From the cell containing the given text, extract its center point as [x, y] coordinate. 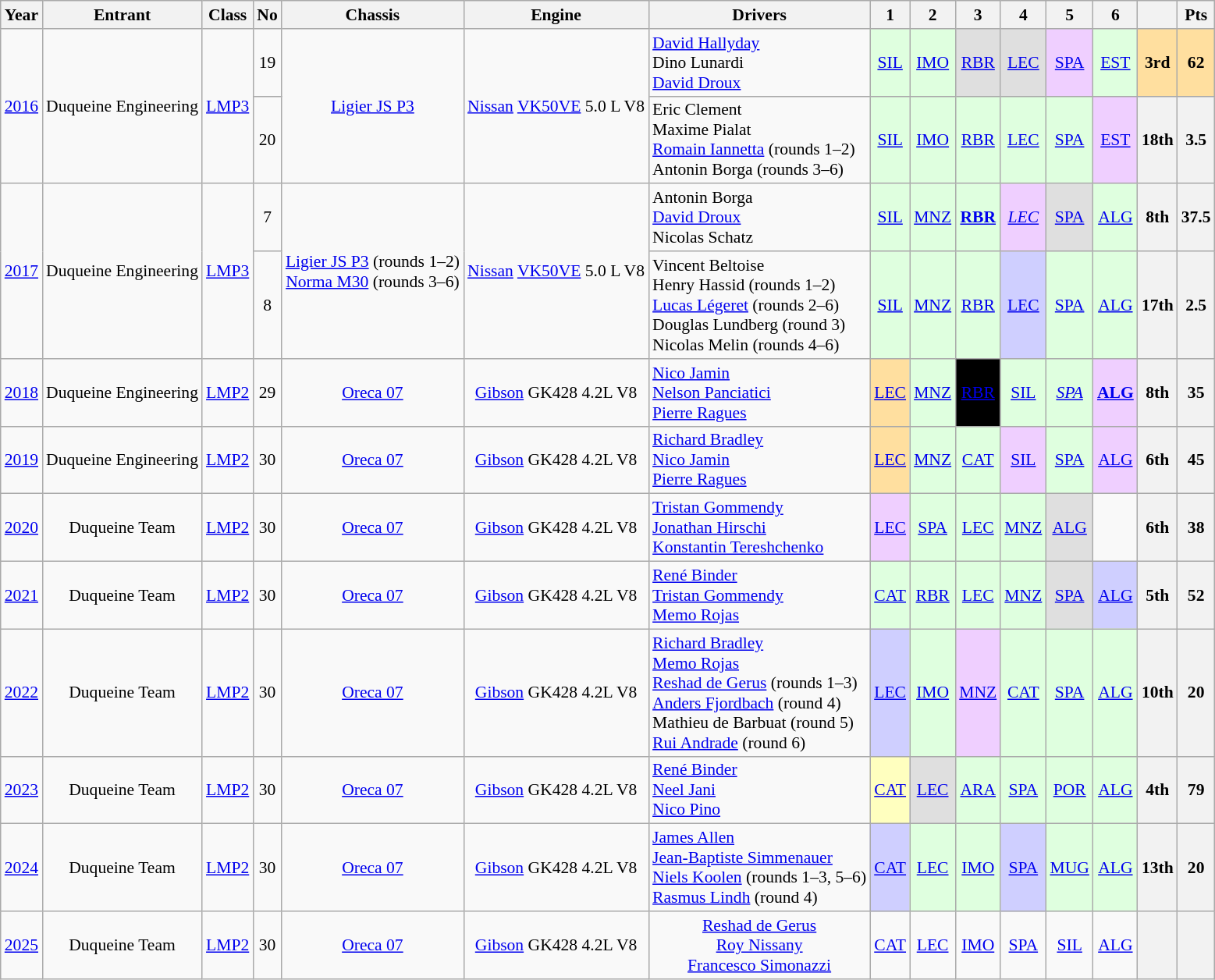
17th [1158, 305]
38 [1196, 527]
Eric Clement Maxime Pialat Romain Iannetta (rounds 1–2) Antonin Borga (rounds 3–6) [759, 140]
2016 [22, 106]
29 [267, 393]
Richard Bradley Memo Rojas Reshad de Gerus (rounds 1–3) Anders Fjordbach (round 4) Mathieu de Barbuat (round 5) Rui Andrade (round 6) [759, 693]
7 [267, 218]
Entrant [122, 15]
3.5 [1196, 140]
Tristan Gommendy Jonathan Hirschi Konstantin Tereshchenko [759, 527]
3 [978, 15]
René Binder Tristan Gommendy Memo Rojas [759, 596]
Richard Bradley Nico Jamin Pierre Ragues [759, 460]
19 [267, 62]
4th [1158, 790]
10th [1158, 693]
MUG [1069, 868]
5th [1158, 596]
5 [1069, 15]
James Allen Jean-Baptiste Simmenauer Niels Koolen (rounds 1–3, 5–6) Rasmus Lindh (round 4) [759, 868]
4 [1023, 15]
2 [933, 15]
79 [1196, 790]
52 [1196, 596]
2019 [22, 460]
8 [267, 305]
No [267, 15]
Drivers [759, 15]
37.5 [1196, 218]
18th [1158, 140]
Ligier JS P3 (rounds 1–2)Norma M30 (rounds 3–6) [373, 272]
Class [228, 15]
2025 [22, 946]
Ligier JS P3 [373, 106]
2024 [22, 868]
1 [890, 15]
62 [1196, 62]
2022 [22, 693]
3rd [1158, 62]
David Hallyday Dino Lunardi David Droux [759, 62]
Reshad de Gerus Roy Nissany Francesco Simonazzi [759, 946]
2023 [22, 790]
2017 [22, 272]
45 [1196, 460]
13th [1158, 868]
POR [1069, 790]
ARA [978, 790]
Vincent Beltoise Henry Hassid (rounds 1–2) Lucas Légeret (rounds 2–6) Douglas Lundberg (round 3) Nicolas Melin (rounds 4–6) [759, 305]
Nico Jamin Nelson Panciatici Pierre Ragues [759, 393]
2021 [22, 596]
Engine [556, 15]
Pts [1196, 15]
René Binder Neel Jani Nico Pino [759, 790]
6 [1116, 15]
Chassis [373, 15]
35 [1196, 393]
2.5 [1196, 305]
Year [22, 15]
2018 [22, 393]
2020 [22, 527]
Antonin Borga David Droux Nicolas Schatz [759, 218]
